Locate the cell with the specified text and output its (x, y) center coordinate. 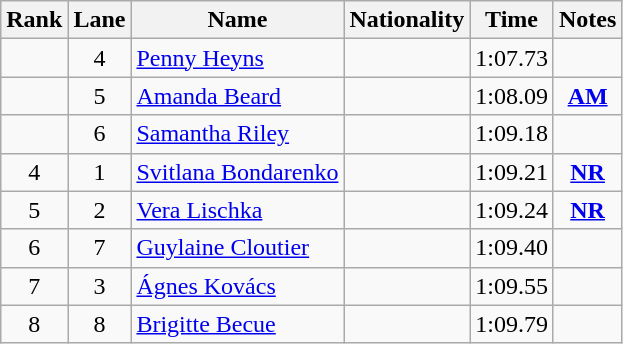
Name (238, 20)
3 (100, 286)
1:09.55 (512, 286)
Samantha Riley (238, 134)
Rank (34, 20)
Penny Heyns (238, 58)
1:09.24 (512, 210)
1:09.18 (512, 134)
Time (512, 20)
Brigitte Becue (238, 324)
1:09.40 (512, 248)
2 (100, 210)
Lane (100, 20)
1:09.79 (512, 324)
Svitlana Bondarenko (238, 172)
Vera Lischka (238, 210)
1:07.73 (512, 58)
Guylaine Cloutier (238, 248)
Nationality (407, 20)
1:09.21 (512, 172)
Ágnes Kovács (238, 286)
1:08.09 (512, 96)
AM (587, 96)
Amanda Beard (238, 96)
Notes (587, 20)
1 (100, 172)
